Provide the [X, Y] coordinate of the cell's center where the given text is located.  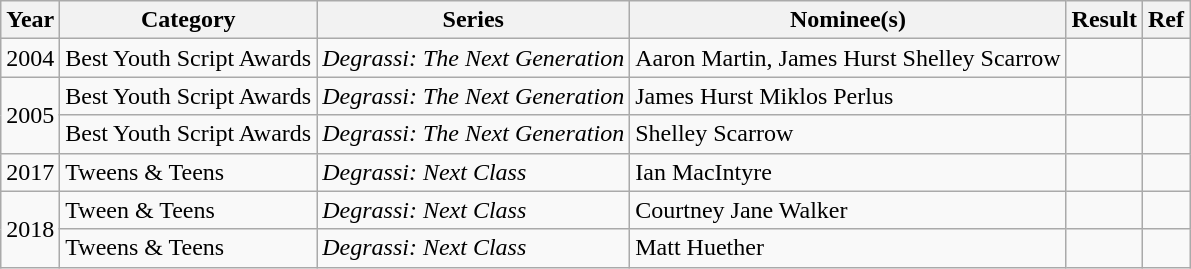
Ian MacIntyre [848, 172]
Series [474, 20]
2005 [30, 115]
Ref [1166, 20]
Nominee(s) [848, 20]
Year [30, 20]
2004 [30, 58]
James Hurst Miklos Perlus [848, 96]
Aaron Martin, James Hurst Shelley Scarrow [848, 58]
Shelley Scarrow [848, 134]
2017 [30, 172]
Courtney Jane Walker [848, 210]
Tween & Teens [188, 210]
Category [188, 20]
Matt Huether [848, 248]
2018 [30, 229]
Result [1104, 20]
